Locate the cell with the specified text and output its [x, y] center coordinate. 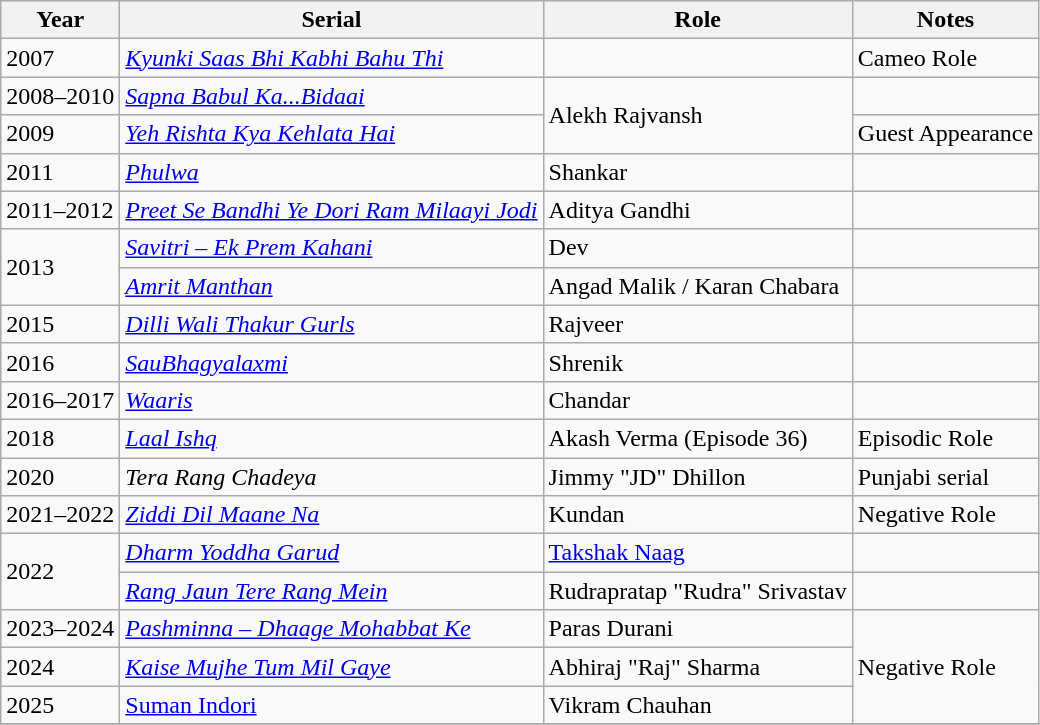
2016–2017 [60, 400]
Amrit Manthan [332, 286]
Takshak Naag [698, 553]
Abhiraj "Raj" Sharma [698, 667]
Year [60, 20]
Kundan [698, 515]
2008–2010 [60, 96]
2022 [60, 572]
Angad Malik / Karan Chabara [698, 286]
Dev [698, 248]
Chandar [698, 400]
2025 [60, 705]
Kaise Mujhe Tum Mil Gaye [332, 667]
Cameo Role [945, 58]
Savitri – Ek Prem Kahani [332, 248]
2024 [60, 667]
Dharm Yoddha Garud [332, 553]
2023–2024 [60, 629]
2011 [60, 172]
Shrenik [698, 362]
Akash Verma (Episode 36) [698, 438]
2015 [60, 324]
Rang Jaun Tere Rang Mein [332, 591]
Episodic Role [945, 438]
Suman Indori [332, 705]
Aditya Gandhi [698, 210]
2020 [60, 477]
Ziddi Dil Maane Na [332, 515]
Jimmy "JD" Dhillon [698, 477]
Yeh Rishta Kya Kehlata Hai [332, 134]
Shankar [698, 172]
2007 [60, 58]
Preet Se Bandhi Ye Dori Ram Milaayi Jodi [332, 210]
2009 [60, 134]
Punjabi serial [945, 477]
Dilli Wali Thakur Gurls [332, 324]
Role [698, 20]
Phulwa [332, 172]
Tera Rang Chadeya [332, 477]
Guest Appearance [945, 134]
2013 [60, 267]
2018 [60, 438]
Paras Durani [698, 629]
2021–2022 [60, 515]
Rajveer [698, 324]
Serial [332, 20]
Vikram Chauhan [698, 705]
Notes [945, 20]
Waaris [332, 400]
Kyunki Saas Bhi Kabhi Bahu Thi [332, 58]
2011–2012 [60, 210]
Laal Ishq [332, 438]
Sapna Babul Ka...Bidaai [332, 96]
2016 [60, 362]
Alekh Rajvansh [698, 115]
SauBhagyalaxmi [332, 362]
Pashminna – Dhaage Mohabbat Ke [332, 629]
Rudrapratap "Rudra" Srivastav [698, 591]
